Pinpoint the cell where the given text exists, returning its (x, y) midpoint coordinate. 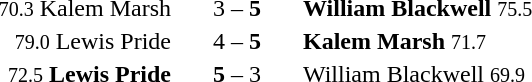
4 – 5 (238, 41)
